Detect which cell encompasses the target text, then output its (x, y) center coordinate. 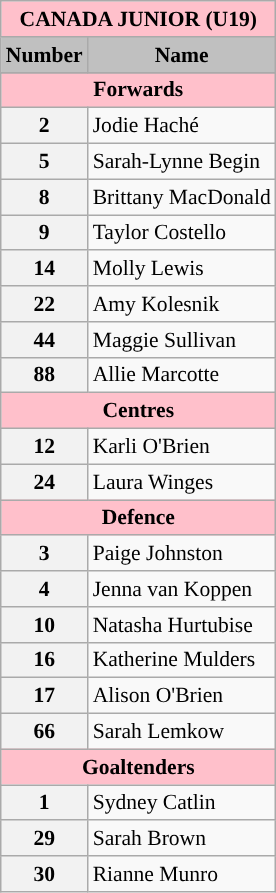
Maggie Sullivan (182, 340)
Sarah Brown (182, 839)
CANADA JUNIOR (U19) (138, 19)
9 (44, 233)
Molly Lewis (182, 269)
66 (44, 732)
Natasha Hurtubise (182, 625)
44 (44, 340)
Defence (138, 518)
Taylor Costello (182, 233)
Paige Johnston (182, 554)
Laura Winges (182, 482)
2 (44, 126)
Allie Marcotte (182, 375)
Sydney Catlin (182, 803)
Forwards (138, 90)
Centres (138, 411)
8 (44, 197)
Katherine Mulders (182, 660)
3 (44, 554)
17 (44, 696)
29 (44, 839)
24 (44, 482)
Brittany MacDonald (182, 197)
Amy Kolesnik (182, 304)
Rianne Munro (182, 874)
Alison O'Brien (182, 696)
Jodie Haché (182, 126)
Sarah Lemkow (182, 732)
Sarah-Lynne Begin (182, 162)
5 (44, 162)
30 (44, 874)
1 (44, 803)
Jenna van Koppen (182, 589)
Goaltenders (138, 767)
4 (44, 589)
22 (44, 304)
14 (44, 269)
12 (44, 447)
Name (182, 55)
16 (44, 660)
Number (44, 55)
Karli O'Brien (182, 447)
88 (44, 375)
10 (44, 625)
